Pinpoint the cell where the given text exists, returning its [x, y] midpoint coordinate. 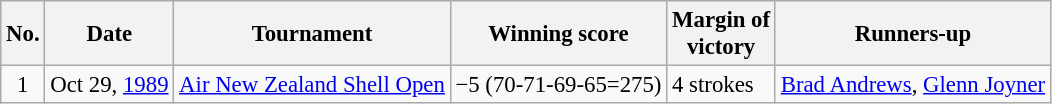
Runners-up [912, 34]
Winning score [558, 34]
−5 (70-71-69-65=275) [558, 85]
1 [23, 85]
No. [23, 34]
Tournament [312, 34]
Date [110, 34]
Air New Zealand Shell Open [312, 85]
4 strokes [722, 85]
Margin ofvictory [722, 34]
Brad Andrews, Glenn Joyner [912, 85]
Oct 29, 1989 [110, 85]
